Capture the cell that displays the provided text and extract its (x, y) central coordinate. 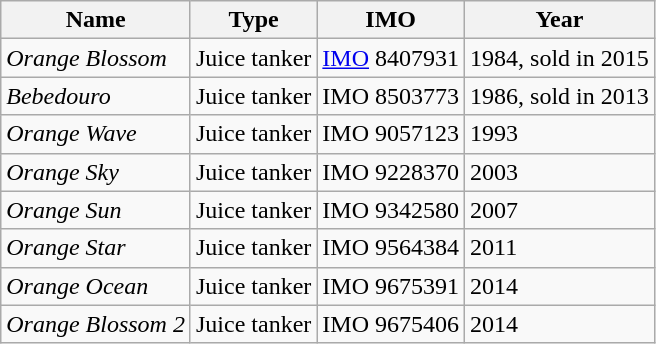
IMO 9342580 (391, 210)
Orange Ocean (96, 286)
Year (560, 20)
2007 (560, 210)
2011 (560, 248)
Orange Sun (96, 210)
IMO 8503773 (391, 96)
Name (96, 20)
Orange Sky (96, 172)
IMO (391, 20)
Type (253, 20)
IMO 8407931 (391, 58)
IMO 9675391 (391, 286)
1993 (560, 134)
IMO 9228370 (391, 172)
2003 (560, 172)
IMO 9675406 (391, 324)
IMO 9057123 (391, 134)
Orange Wave (96, 134)
1986, sold in 2013 (560, 96)
IMO 9564384 (391, 248)
Bebedouro (96, 96)
Orange Blossom 2 (96, 324)
Orange Blossom (96, 58)
1984, sold in 2015 (560, 58)
Orange Star (96, 248)
